Return (X, Y) of the center of cell containing provided text 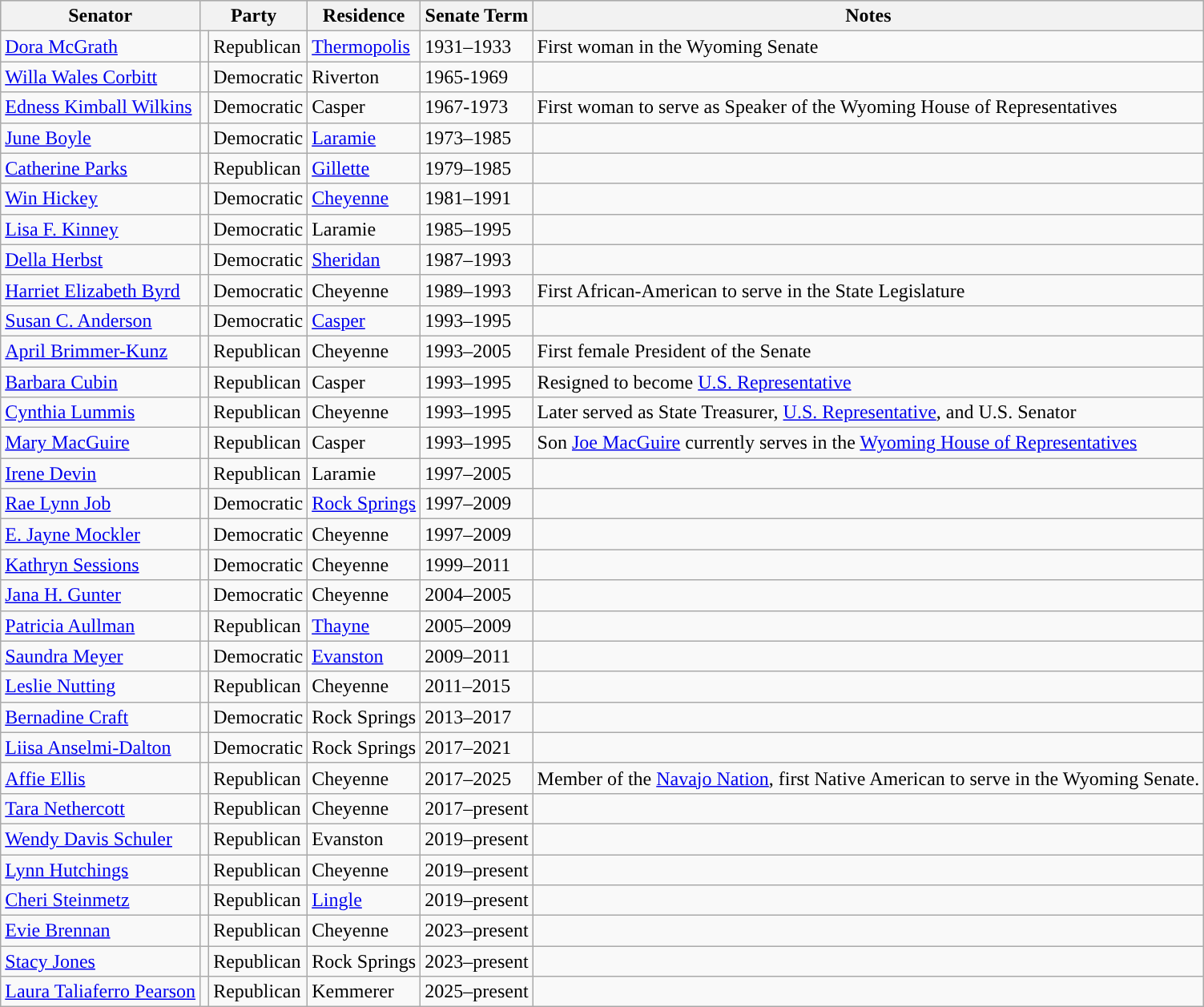
Tara Nethercott (101, 808)
Cheri Steinmetz (101, 900)
Son Joe MacGuire currently serves in the Wyoming House of Representatives (868, 443)
Sheridan (364, 260)
June Boyle (101, 138)
Susan C. Anderson (101, 320)
1981–1991 (477, 199)
Later served as State Treasurer, U.S. Representative, and U.S. Senator (868, 413)
Harriet Elizabeth Byrd (101, 290)
Barbara Cubin (101, 382)
E. Jayne Mockler (101, 534)
2005–2009 (477, 626)
Affie Ellis (101, 778)
Della Herbst (101, 260)
2004–2005 (477, 595)
2009–2011 (477, 656)
Bernadine Craft (101, 717)
Catherine Parks (101, 168)
1999–2011 (477, 565)
First woman to serve as Speaker of the Wyoming House of Representatives (868, 107)
Mary MacGuire (101, 443)
Evie Brennan (101, 931)
1997–2005 (477, 473)
First female President of the Senate (868, 351)
Senator (101, 16)
Lisa F. Kinney (101, 229)
2017–present (477, 808)
Dora McGrath (101, 46)
Stacy Jones (101, 961)
1973–1985 (477, 138)
First woman in the Wyoming Senate (868, 46)
Win Hickey (101, 199)
2025–present (477, 992)
1985–1995 (477, 229)
Lingle (364, 900)
Liisa Anselmi-Dalton (101, 747)
Irene Devin (101, 473)
2017–2021 (477, 747)
Resigned to become U.S. Representative (868, 382)
Patricia Aullman (101, 626)
1987–1993 (477, 260)
Gillette (364, 168)
1989–1993 (477, 290)
Leslie Nutting (101, 687)
Willa Wales Corbitt (101, 77)
Kathryn Sessions (101, 565)
Rae Lynn Job (101, 504)
Member of the Navajo Nation, first Native American to serve in the Wyoming Senate. (868, 778)
1965-1969 (477, 77)
Cynthia Lummis (101, 413)
Thayne (364, 626)
Laura Taliaferro Pearson (101, 992)
Notes (868, 16)
Kemmerer (364, 992)
Riverton (364, 77)
Jana H. Gunter (101, 595)
Wendy Davis Schuler (101, 839)
2011–2015 (477, 687)
April Brimmer-Kunz (101, 351)
1993–2005 (477, 351)
1979–1985 (477, 168)
Edness Kimball Wilkins (101, 107)
Party (254, 16)
Lynn Hutchings (101, 869)
Thermopolis (364, 46)
1967-1973 (477, 107)
1931–1933 (477, 46)
2013–2017 (477, 717)
First African-American to serve in the State Legislature (868, 290)
Saundra Meyer (101, 656)
Senate Term (477, 16)
Residence (364, 16)
2017–2025 (477, 778)
